Provide the [x, y] coordinate of the cell's center where the given text is located.  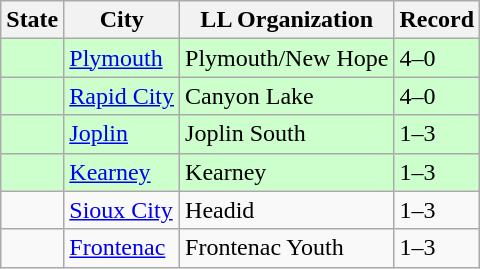
Joplin South [287, 134]
Record [437, 20]
Plymouth/New Hope [287, 58]
Canyon Lake [287, 96]
City [122, 20]
Rapid City [122, 96]
Frontenac [122, 248]
Headid [287, 210]
Plymouth [122, 58]
Frontenac Youth [287, 248]
Sioux City [122, 210]
Joplin [122, 134]
LL Organization [287, 20]
State [32, 20]
